Detect which cell encompasses the target text, then output its [x, y] center coordinate. 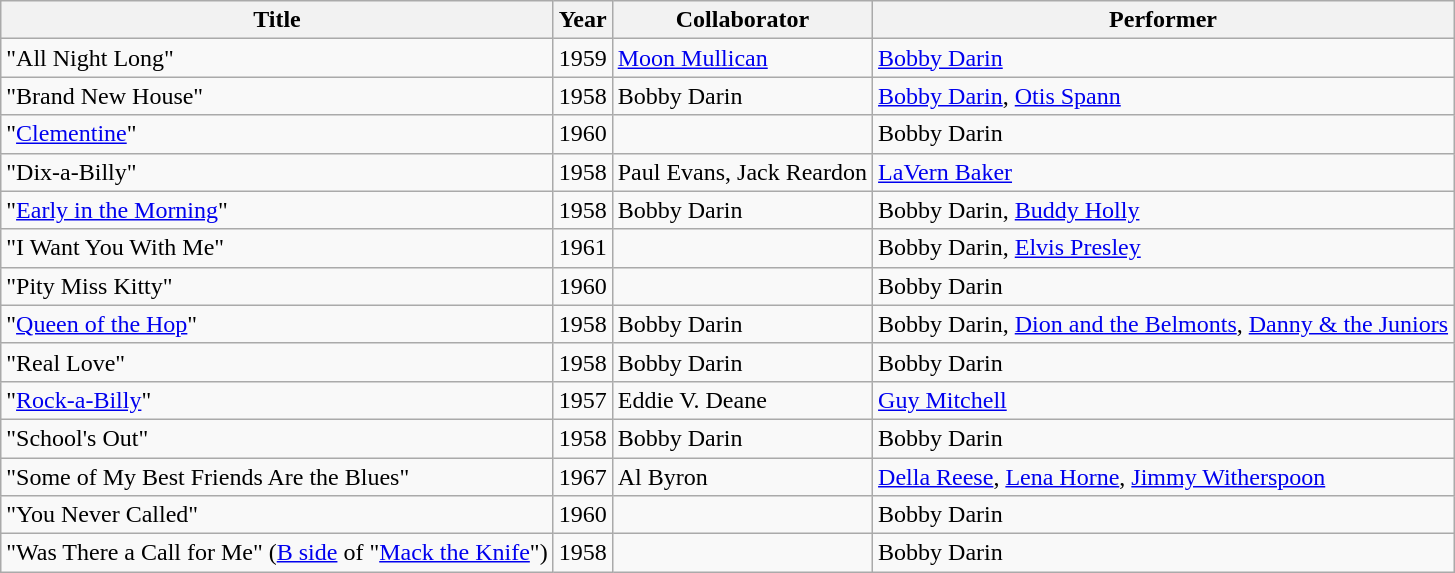
1957 [582, 400]
Bobby Darin, Dion and the Belmonts, Danny & the Juniors [1164, 324]
"School's Out" [277, 438]
Bobby Darin, Buddy Holly [1164, 210]
"All Night Long" [277, 58]
"I Want You With Me" [277, 248]
"Pity Miss Kitty" [277, 286]
"Dix-a-Billy" [277, 172]
"You Never Called" [277, 515]
Year [582, 20]
Collaborator [742, 20]
"Early in the Morning" [277, 210]
Al Byron [742, 477]
Moon Mullican [742, 58]
Performer [1164, 20]
LaVern Baker [1164, 172]
1961 [582, 248]
Title [277, 20]
"Clementine" [277, 134]
1959 [582, 58]
"Rock-a-Billy" [277, 400]
"Was There a Call for Me" (B side of "Mack the Knife") [277, 553]
"Real Love" [277, 362]
"Brand New House" [277, 96]
Eddie V. Deane [742, 400]
1967 [582, 477]
"Queen of the Hop" [277, 324]
"Some of My Best Friends Are the Blues" [277, 477]
Guy Mitchell [1164, 400]
Paul Evans, Jack Reardon [742, 172]
Bobby Darin, Otis Spann [1164, 96]
Bobby Darin, Elvis Presley [1164, 248]
Della Reese, Lena Horne, Jimmy Witherspoon [1164, 477]
